Return [x, y] of the center of cell containing provided text 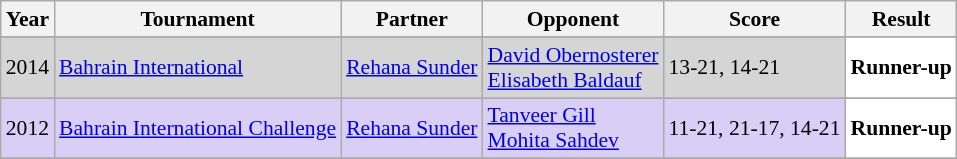
13-21, 14-21 [754, 68]
Bahrain International Challenge [198, 128]
Opponent [574, 19]
Partner [412, 19]
2012 [28, 128]
Tournament [198, 19]
2014 [28, 68]
Year [28, 19]
David Obernosterer Elisabeth Baldauf [574, 68]
Bahrain International [198, 68]
Tanveer Gill Mohita Sahdev [574, 128]
11-21, 21-17, 14-21 [754, 128]
Result [900, 19]
Score [754, 19]
